For the text-containing cell, return its midpoint in (X, Y) coordinate format. 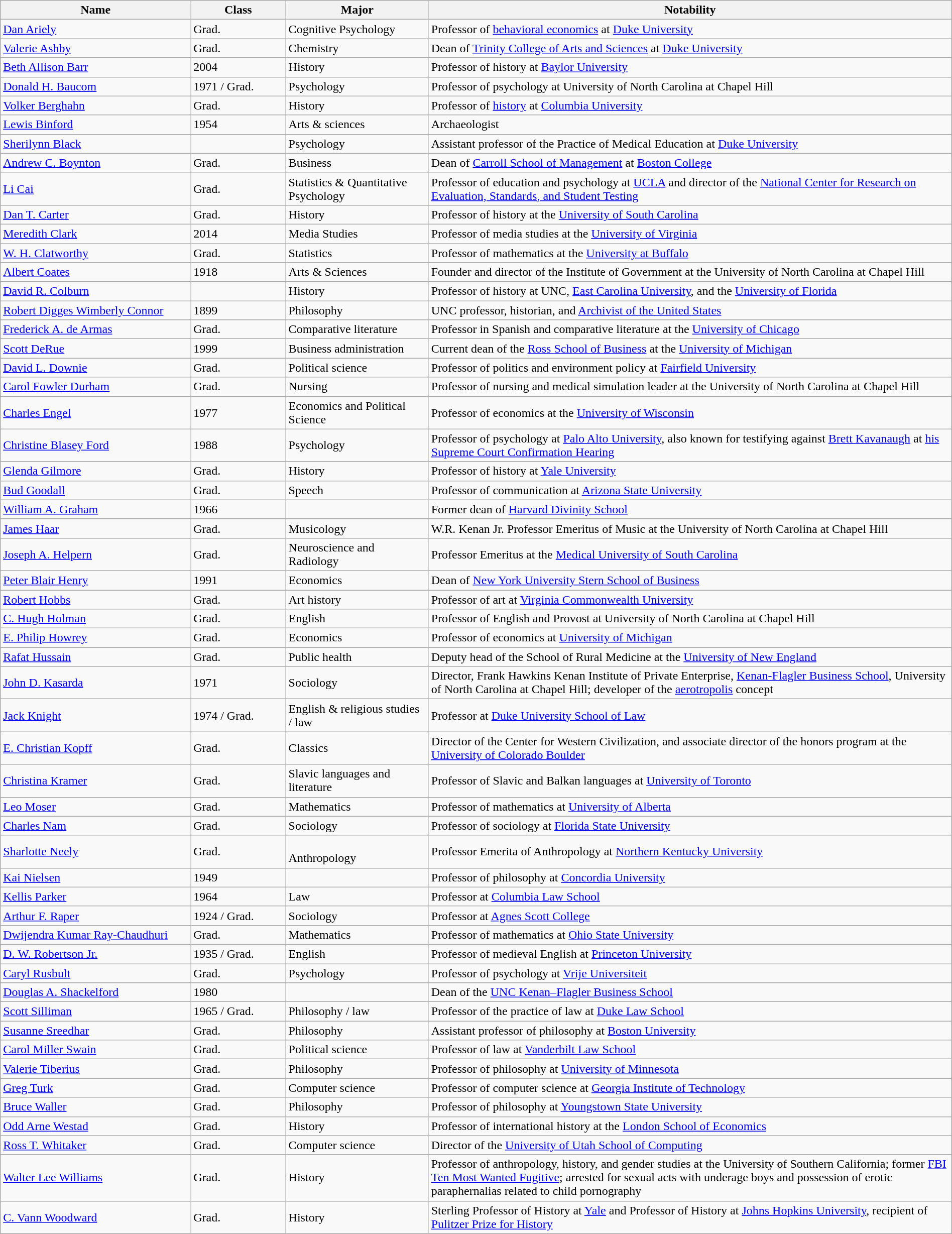
Archaeologist (690, 125)
1954 (238, 125)
C. Hugh Holman (95, 619)
Bud Goodall (95, 490)
Professor Emeritus at the Medical University of South Carolina (690, 554)
E. Christian Kopff (95, 748)
1971 / Grad. (238, 86)
Carol Fowler Durham (95, 387)
Professor of history at Yale University (690, 471)
Li Cai (95, 189)
Jack Knight (95, 715)
English & religious studies / law (357, 715)
Speech (357, 490)
Arthur F. Raper (95, 916)
Sherilynn Black (95, 144)
1971 (238, 683)
Joseph A. Helpern (95, 554)
Professor of sociology at Florida State University (690, 826)
Professor of history at UNC, East Carolina University, and the University of Florida (690, 291)
Professor of international history at the London School of Economics (690, 1126)
1988 (238, 445)
Professor of economics at University of Michigan (690, 638)
Professor of philosophy at Concordia University (690, 877)
Beth Allison Barr (95, 67)
Professor at Agnes Scott College (690, 916)
1980 (238, 992)
D. W. Robertson Jr. (95, 954)
2014 (238, 234)
Walter Lee Williams (95, 1178)
Professor of English and Provost at University of North Carolina at Chapel Hill (690, 619)
Rafat Hussain (95, 657)
David R. Colburn (95, 291)
Andrew C. Boynton (95, 163)
Professor of philosophy at University of Minnesota (690, 1069)
Ross T. Whitaker (95, 1145)
Dean of Carroll School of Management at Boston College (690, 163)
Kellis Parker (95, 896)
Odd Arne Westad (95, 1126)
Major (357, 10)
Assistant professor of the Practice of Medical Education at Duke University (690, 144)
UNC professor, historian, and Archivist of the United States (690, 310)
Glenda Gilmore (95, 471)
Professor of education and psychology at UCLA and director of the National Center for Research on Evaluation, Standards, and Student Testing (690, 189)
Albert Coates (95, 272)
Business (357, 163)
Cognitive Psychology (357, 29)
Dan T. Carter (95, 214)
Current dean of the Ross School of Business at the University of Michigan (690, 349)
Professor at Duke University School of Law (690, 715)
Professor of psychology at Palo Alto University, also known for testifying against Brett Kavanaugh at his Supreme Court Confirmation Hearing (690, 445)
Professor of history at Columbia University (690, 105)
Sterling Professor of History at Yale and Professor of History at Johns Hopkins University, recipient of Pulitzer Prize for History (690, 1217)
1924 / Grad. (238, 916)
Comparative literature (357, 329)
Donald H. Baucom (95, 86)
Public health (357, 657)
Professor of Slavic and Balkan languages at University of Toronto (690, 780)
Professor of economics at the University of Wisconsin (690, 413)
Douglas A. Shackelford (95, 992)
Charles Engel (95, 413)
Classics (357, 748)
Professor of nursing and medical simulation leader at the University of North Carolina at Chapel Hill (690, 387)
Greg Turk (95, 1088)
Professor of history at Baylor University (690, 67)
Class (238, 10)
1966 (238, 509)
Dean of New York University Stern School of Business (690, 580)
Christine Blasey Ford (95, 445)
Leo Moser (95, 807)
1899 (238, 310)
Business administration (357, 349)
Scott DeRue (95, 349)
Economics and Political Science (357, 413)
Robert Digges Wimberly Connor (95, 310)
Robert Hobbs (95, 599)
Musicology (357, 528)
Professor of law at Vanderbilt Law School (690, 1050)
1999 (238, 349)
Professor of behavioral economics at Duke University (690, 29)
Valerie Ashby (95, 48)
William A. Graham (95, 509)
Notability (690, 10)
Slavic languages and literature (357, 780)
Anthropology (357, 852)
Arts & sciences (357, 125)
C. Vann Woodward (95, 1217)
1949 (238, 877)
Professor of computer science at Georgia Institute of Technology (690, 1088)
Professor of media studies at the University of Virginia (690, 234)
Kai Nielsen (95, 877)
Arts & Sciences (357, 272)
Professor of medieval English at Princeton University (690, 954)
1991 (238, 580)
Professor of history at the University of South Carolina (690, 214)
1935 / Grad. (238, 954)
Director of the University of Utah School of Computing (690, 1145)
2004 (238, 67)
Dean of the UNC Kenan–Flagler Business School (690, 992)
1977 (238, 413)
Professor of politics and environment policy at Fairfield University (690, 368)
James Haar (95, 528)
Nursing (357, 387)
Founder and director of the Institute of Government at the University of North Carolina at Chapel Hill (690, 272)
Meredith Clark (95, 234)
W. H. Clatworthy (95, 253)
Lewis Binford (95, 125)
Chemistry (357, 48)
Statistics & Quantitative Psychology (357, 189)
1918 (238, 272)
Dwijendra Kumar Ray-Chaudhuri (95, 935)
Professor at Columbia Law School (690, 896)
Deputy head of the School of Rural Medicine at the University of New England (690, 657)
Media Studies (357, 234)
Statistics (357, 253)
W.R. Kenan Jr. Professor Emeritus of Music at the University of North Carolina at Chapel Hill (690, 528)
Professor of psychology at Vrije Universiteit (690, 973)
Dean of Trinity College of Arts and Sciences at Duke University (690, 48)
Volker Berghahn (95, 105)
Professor of psychology at University of North Carolina at Chapel Hill (690, 86)
Peter Blair Henry (95, 580)
Valerie Tiberius (95, 1069)
Professor in Spanish and comparative literature at the University of Chicago (690, 329)
Sharlotte Neely (95, 852)
Caryl Rusbult (95, 973)
Professor of mathematics at University of Alberta (690, 807)
Professor of the practice of law at Duke Law School (690, 1012)
Carol Miller Swain (95, 1050)
1965 / Grad. (238, 1012)
Professor of communication at Arizona State University (690, 490)
David L. Downie (95, 368)
Professor of art at Virginia Commonwealth University (690, 599)
Bruce Waller (95, 1107)
Assistant professor of philosophy at Boston University (690, 1031)
Neuroscience and Radiology (357, 554)
Frederick A. de Armas (95, 329)
Law (357, 896)
Name (95, 10)
Former dean of Harvard Divinity School (690, 509)
Art history (357, 599)
Professor Emerita of Anthropology at Northern Kentucky University (690, 852)
Professor of mathematics at the University at Buffalo (690, 253)
Professor of philosophy at Youngstown State University (690, 1107)
Professor of mathematics at Ohio State University (690, 935)
1964 (238, 896)
Christina Kramer (95, 780)
Philosophy / law (357, 1012)
Dan Ariely (95, 29)
E. Philip Howrey (95, 638)
Susanne Sreedhar (95, 1031)
John D. Kasarda (95, 683)
Charles Nam (95, 826)
1974 / Grad. (238, 715)
Director of the Center for Western Civilization, and associate director of the honors program at the University of Colorado Boulder (690, 748)
Scott Silliman (95, 1012)
